Extract the (x, y) coordinate from the center of the cell holding the provided text.  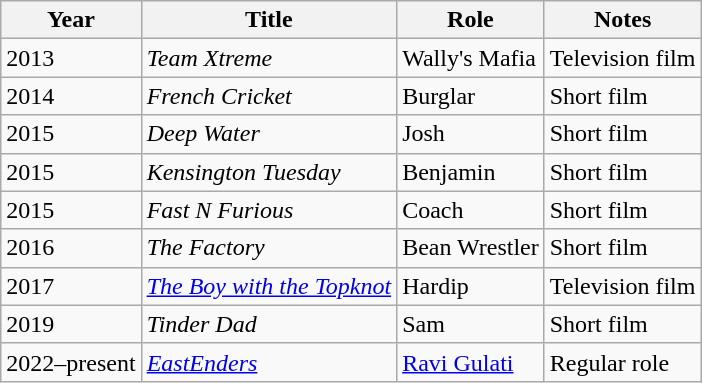
Coach (471, 210)
French Cricket (269, 96)
2022–present (71, 362)
Sam (471, 324)
Year (71, 20)
Fast N Furious (269, 210)
Role (471, 20)
Hardip (471, 286)
Benjamin (471, 172)
Regular role (622, 362)
Ravi Gulati (471, 362)
Deep Water (269, 134)
Bean Wrestler (471, 248)
2014 (71, 96)
EastEnders (269, 362)
Wally's Mafia (471, 58)
2013 (71, 58)
Kensington Tuesday (269, 172)
2016 (71, 248)
The Boy with the Topknot (269, 286)
Burglar (471, 96)
Team Xtreme (269, 58)
Josh (471, 134)
The Factory (269, 248)
Tinder Dad (269, 324)
Title (269, 20)
2019 (71, 324)
2017 (71, 286)
Notes (622, 20)
